Identify which cell holds the provided text, then report its [x, y] central coordinate. 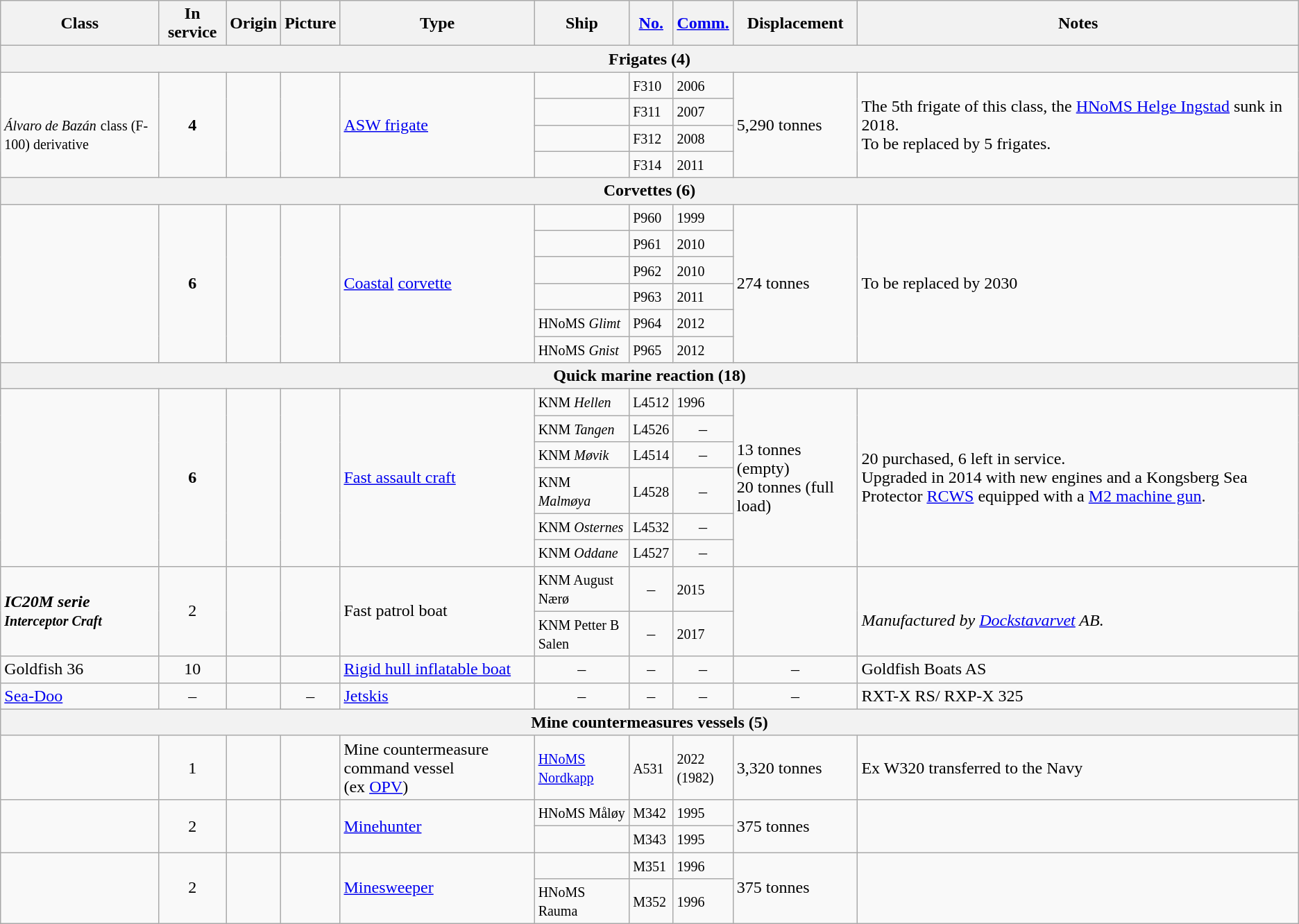
F310 [651, 85]
L4527 [651, 553]
Frigates (4) [649, 59]
P961 [651, 243]
L4528 [651, 491]
Picture [311, 24]
Corvettes (6) [649, 191]
A531 [651, 767]
Class [80, 24]
Sea-Doo [80, 696]
2008 [703, 138]
M343 [651, 839]
Minehunter [437, 825]
KNM Tangen [581, 429]
P962 [651, 270]
P965 [651, 349]
KNM Møvik [581, 455]
Jetskis [437, 696]
IC20M serieInterceptor Craft [80, 611]
Álvaro de Bazán class (F-100) derivative [80, 125]
To be replaced by 2030 [1078, 283]
10 [193, 669]
P963 [651, 296]
Origin [254, 24]
M352 [651, 902]
Comm. [703, 24]
2017 [703, 634]
2015 [703, 588]
RXT-X RS/ RXP-X 325 [1078, 696]
Displacement [795, 24]
Fast patrol boat [437, 611]
Manufactured by Dockstavarvet AB. [1078, 611]
2022(1982) [703, 767]
Goldfish 36 [80, 669]
1 [193, 767]
L4532 [651, 527]
No. [651, 24]
Minesweeper [437, 888]
KNM Petter B Salen [581, 634]
KNM August Nærø [581, 588]
Mine countermeasure command vessel(ex OPV) [437, 767]
In service [193, 24]
KNM Malmøya [581, 491]
L4514 [651, 455]
F311 [651, 112]
M342 [651, 812]
KNM Osternes [581, 527]
Type [437, 24]
HNoMS Rauma [581, 902]
13 tonnes (empty)20 tonnes (full load) [795, 477]
KNM Hellen [581, 402]
274 tonnes [795, 283]
F312 [651, 138]
HNoMS Måløy [581, 812]
HNoMS Nordkapp [581, 767]
L4526 [651, 429]
P964 [651, 323]
Rigid hull inflatable boat [437, 669]
Mine countermeasures vessels (5) [649, 722]
KNM Oddane [581, 553]
Ex W320 transferred to the Navy [1078, 767]
Notes [1078, 24]
M351 [651, 865]
1999 [703, 217]
2006 [703, 85]
The 5th frigate of this class, the HNoMS Helge Ingstad sunk in 2018.To be replaced by 5 frigates. [1078, 125]
3,320 tonnes [795, 767]
Quick marine reaction (18) [649, 376]
2007 [703, 112]
Goldfish Boats AS [1078, 669]
5,290 tonnes [795, 125]
HNoMS Gnist [581, 349]
P960 [651, 217]
Ship [581, 24]
20 purchased, 6 left in service.Upgraded in 2014 with new engines and a Kongsberg Sea Protector RCWS equipped with a M2 machine gun. [1078, 477]
HNoMS Glimt [581, 323]
Coastal corvette [437, 283]
F314 [651, 164]
ASW frigate [437, 125]
L4512 [651, 402]
Fast assault craft [437, 477]
4 [193, 125]
